For the text-containing cell, return its midpoint in (X, Y) coordinate format. 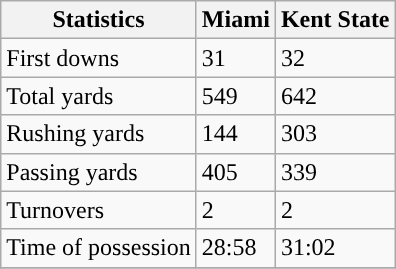
Rushing yards (99, 134)
Total yards (99, 96)
28:58 (236, 248)
Turnovers (99, 210)
339 (335, 172)
31:02 (335, 248)
144 (236, 134)
First downs (99, 58)
Miami (236, 20)
Time of possession (99, 248)
549 (236, 96)
Statistics (99, 20)
Kent State (335, 20)
32 (335, 58)
642 (335, 96)
31 (236, 58)
303 (335, 134)
Passing yards (99, 172)
405 (236, 172)
